Capture the cell that displays the provided text and extract its (x, y) central coordinate. 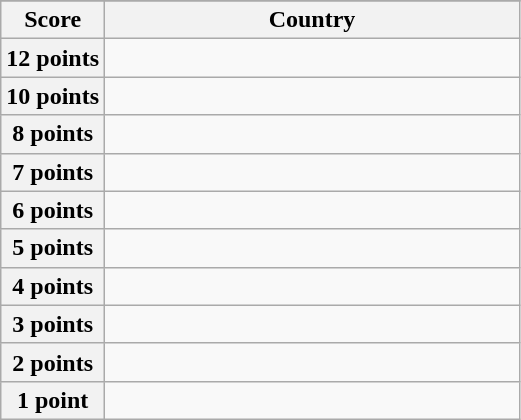
1 point (53, 400)
10 points (53, 96)
5 points (53, 248)
8 points (53, 134)
6 points (53, 210)
2 points (53, 362)
12 points (53, 58)
3 points (53, 324)
Score (53, 20)
Country (312, 20)
4 points (53, 286)
7 points (53, 172)
